Detect which cell encompasses the target text, then output its [X, Y] center coordinate. 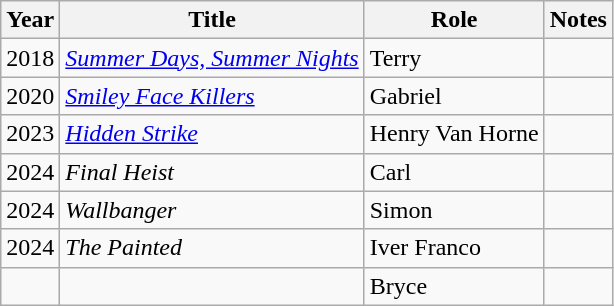
2023 [30, 134]
Gabriel [454, 96]
Year [30, 20]
Role [454, 20]
Carl [454, 172]
Simon [454, 210]
Final Heist [212, 172]
Henry Van Horne [454, 134]
Hidden Strike [212, 134]
Smiley Face Killers [212, 96]
Terry [454, 58]
Bryce [454, 286]
Notes [578, 20]
2018 [30, 58]
2020 [30, 96]
Iver Franco [454, 248]
Title [212, 20]
Summer Days, Summer Nights [212, 58]
Wallbanger [212, 210]
The Painted [212, 248]
